Search for the cell housing the specified text and yield its [x, y] center coordinate. 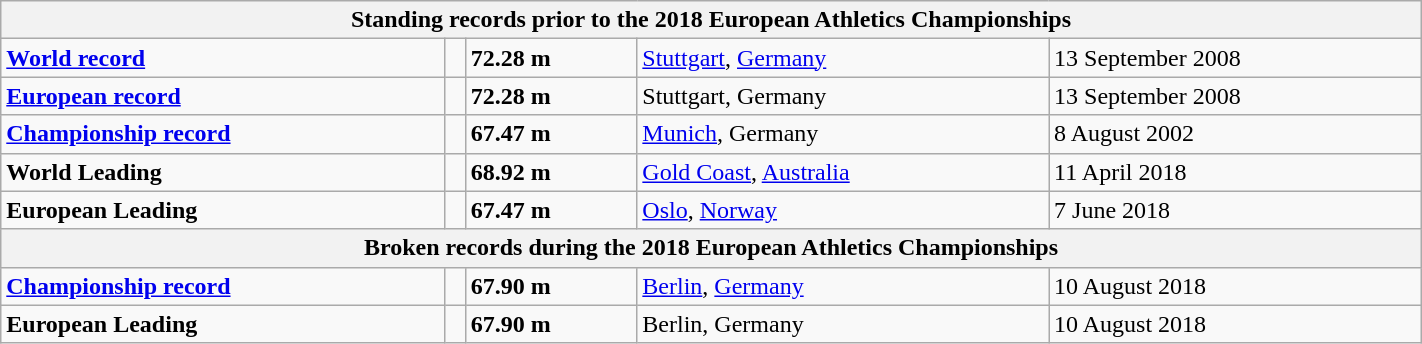
Broken records during the 2018 European Athletics Championships [711, 248]
Munich, Germany [843, 134]
11 April 2018 [1236, 172]
68.92 m [551, 172]
World record [223, 58]
8 August 2002 [1236, 134]
Oslo, Norway [843, 210]
Gold Coast, Australia [843, 172]
European record [223, 96]
7 June 2018 [1236, 210]
World Leading [223, 172]
Standing records prior to the 2018 European Athletics Championships [711, 20]
